Determine the (X, Y) coordinate at the center of the cell enclosing the given text.  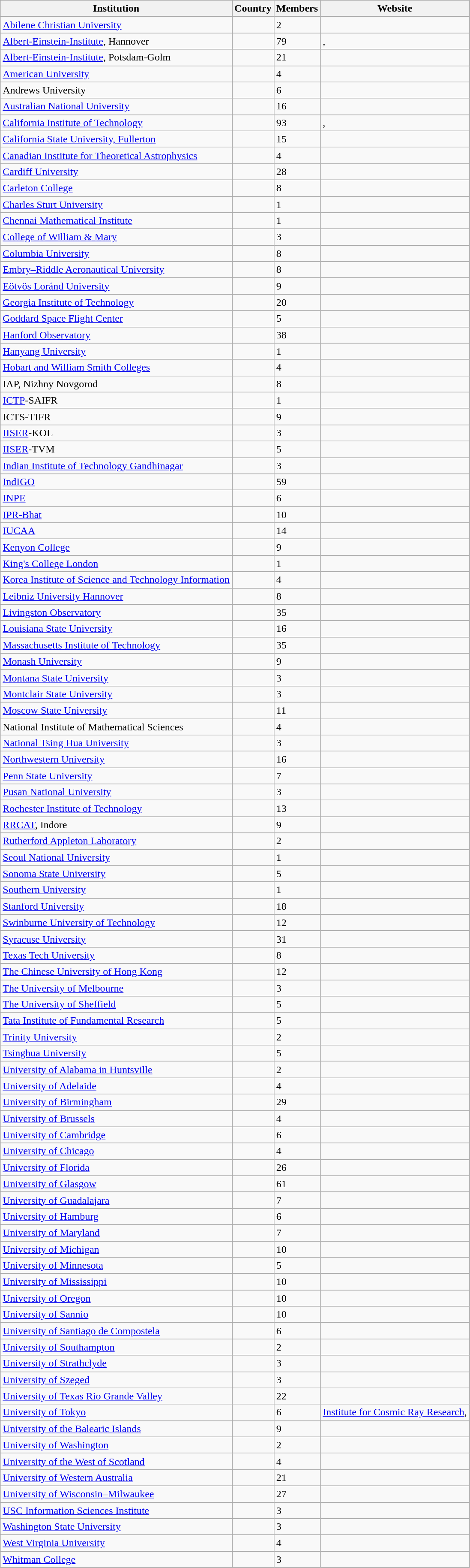
National Tsing Hua University (117, 743)
American University (117, 74)
University of Southampton (117, 1347)
Massachusetts Institute of Technology (117, 645)
Washington State University (117, 1527)
Eötvös Loránd University (117, 286)
University of Minnesota (117, 1266)
Georgia Institute of Technology (117, 302)
University of Alabama in Huntsville (117, 1070)
Columbia University (117, 253)
Australian National University (117, 106)
California State University, Fullerton (117, 139)
University of Birmingham (117, 1102)
University of Santiago de Compostela (117, 1331)
Goddard Space Flight Center (117, 319)
14 (297, 531)
Pusan National University (117, 792)
93 (297, 123)
Monash University (117, 661)
Tsinghua University (117, 1053)
Penn State University (117, 776)
Montclair State University (117, 694)
University of Chicago (117, 1151)
15 (297, 139)
Albert-Einstein-Institute, Hannover (117, 41)
Korea Institute of Science and Technology Information (117, 580)
Swinburne University of Technology (117, 923)
Texas Tech University (117, 955)
Sonoma State University (117, 874)
IUCAA (117, 531)
University of Strathclyde (117, 1363)
University of Mississippi (117, 1282)
Institute for Cosmic Ray Research, (395, 1412)
IAP, Nizhny Novgorod (117, 384)
Website (395, 9)
Canadian Institute for Theoretical Astrophysics (117, 155)
20 (297, 302)
79 (297, 41)
IPR-Bhat (117, 515)
Whitman College (117, 1559)
Charles Sturt University (117, 205)
University of Sannio (117, 1315)
West Virginia University (117, 1543)
University of Guadalajara (117, 1200)
59 (297, 482)
IISER-TVM (117, 449)
INPE (117, 498)
University of Michigan (117, 1249)
Seoul National University (117, 857)
University of Texas Rio Grande Valley (117, 1396)
Abilene Christian University (117, 25)
University of Hamburg (117, 1216)
University of Western Australia (117, 1478)
University of Florida (117, 1167)
27 (297, 1494)
Carleton College (117, 188)
IISER-KOL (117, 433)
The University of Melbourne (117, 988)
18 (297, 906)
26 (297, 1167)
22 (297, 1396)
Institution (117, 9)
Leibniz University Hannover (117, 596)
Kenyon College (117, 547)
Livingston Observatory (117, 612)
The Chinese University of Hong Kong (117, 971)
The University of Sheffield (117, 1004)
Country (253, 9)
University of Washington (117, 1445)
Hobart and William Smith Colleges (117, 368)
28 (297, 172)
King's College London (117, 564)
University of Adelaide (117, 1086)
University of Brussels (117, 1119)
ICTS-TIFR (117, 416)
Rutherford Appleton Laboratory (117, 841)
ICTP-SAIFR (117, 400)
Indian Institute of Technology Gandhinagar (117, 465)
RRCAT, Indore (117, 825)
Hanyang University (117, 351)
Andrews University (117, 90)
Rochester Institute of Technology (117, 808)
Cardiff University (117, 172)
Syracuse University (117, 939)
University of Cambridge (117, 1135)
38 (297, 335)
University of Szeged (117, 1380)
Moscow State University (117, 710)
13 (297, 808)
University of Glasgow (117, 1184)
Albert-Einstein-Institute, Potsdam-Golm (117, 57)
University of Oregon (117, 1298)
11 (297, 710)
Chennai Mathematical Institute (117, 221)
California Institute of Technology (117, 123)
Louisiana State University (117, 629)
Embry–Riddle Aeronautical University (117, 270)
Northwestern University (117, 760)
University of the Balearic Islands (117, 1429)
Southern University (117, 890)
University of the West of Scotland (117, 1461)
Hanford Observatory (117, 335)
University of Wisconsin–Milwaukee (117, 1494)
IndIGO (117, 482)
National Institute of Mathematical Sciences (117, 727)
Tata Institute of Fundamental Research (117, 1021)
61 (297, 1184)
University of Tokyo (117, 1412)
Trinity University (117, 1037)
Stanford University (117, 906)
Montana State University (117, 678)
College of William & Mary (117, 237)
USC Information Sciences Institute (117, 1510)
University of Maryland (117, 1233)
29 (297, 1102)
Members (297, 9)
31 (297, 939)
